Search for the cell housing the specified text and yield its [x, y] center coordinate. 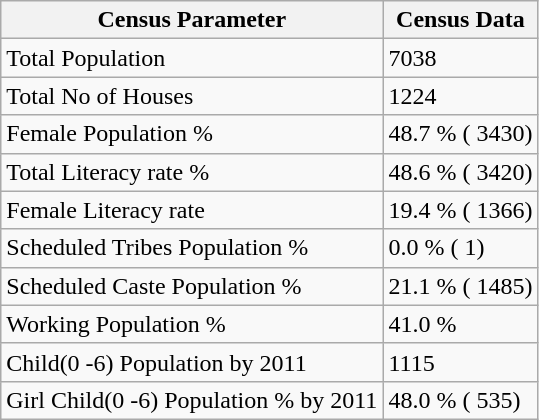
Total Population [192, 58]
41.0 % [460, 324]
Total Literacy rate % [192, 172]
Female Literacy rate [192, 210]
1224 [460, 96]
48.6 % ( 3420) [460, 172]
0.0 % ( 1) [460, 248]
48.7 % ( 3430) [460, 134]
Working Population % [192, 324]
7038 [460, 58]
Child(0 -6) Population by 2011 [192, 362]
19.4 % ( 1366) [460, 210]
Scheduled Tribes Population % [192, 248]
Scheduled Caste Population % [192, 286]
Census Parameter [192, 20]
Female Population % [192, 134]
1115 [460, 362]
21.1 % ( 1485) [460, 286]
Total No of Houses [192, 96]
Girl Child(0 -6) Population % by 2011 [192, 400]
48.0 % ( 535) [460, 400]
Census Data [460, 20]
